Extract the [X, Y] coordinate from the center of the cell holding the provided text.  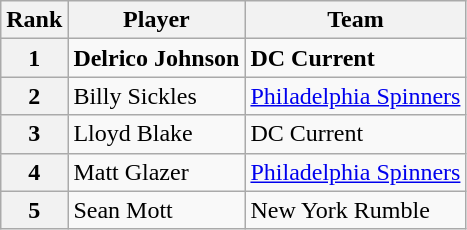
Player [156, 20]
Billy Sickles [156, 96]
Team [356, 20]
Matt Glazer [156, 172]
5 [34, 210]
Sean Mott [156, 210]
Rank [34, 20]
4 [34, 172]
2 [34, 96]
3 [34, 134]
1 [34, 58]
Lloyd Blake [156, 134]
Delrico Johnson [156, 58]
New York Rumble [356, 210]
